Pinpoint the cell where the given text exists, returning its (X, Y) midpoint coordinate. 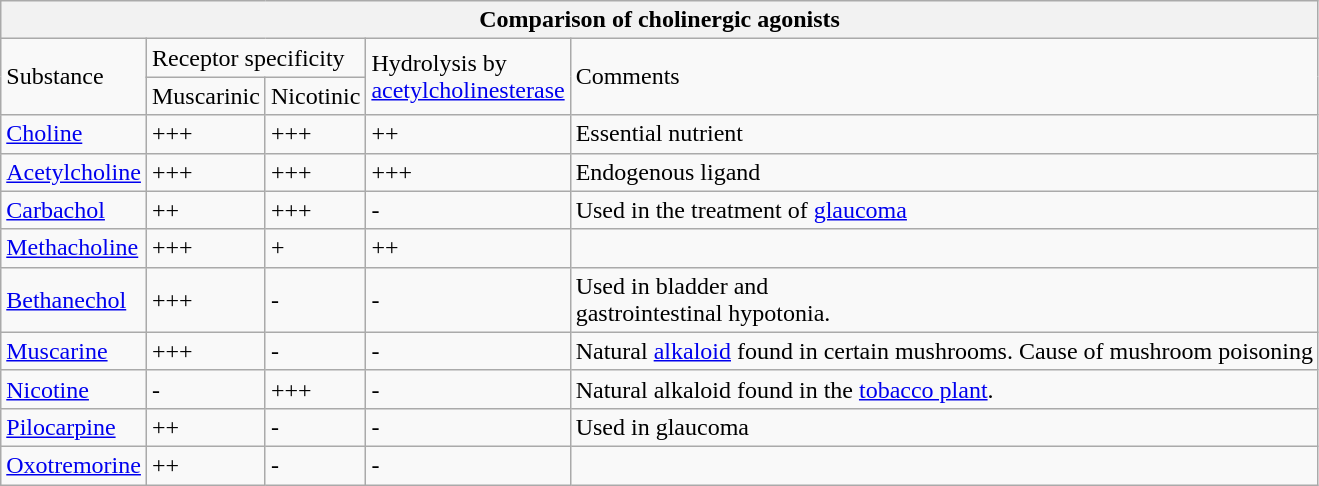
Used in bladder and gastrointestinal hypotonia. (944, 300)
Muscarine (74, 351)
Oxotremorine (74, 465)
Choline (74, 134)
Natural alkaloid found in certain mushrooms. Cause of mushroom poisoning (944, 351)
Nicotine (74, 389)
Nicotinic (315, 96)
Muscarinic (206, 96)
+ (315, 248)
Methacholine (74, 248)
Receptor specificity (256, 58)
Essential nutrient (944, 134)
Endogenous ligand (944, 172)
Used in glaucoma (944, 427)
Substance (74, 77)
Comparison of cholinergic agonists (660, 20)
Carbachol (74, 210)
Bethanechol (74, 300)
Acetylcholine (74, 172)
Used in the treatment of glaucoma (944, 210)
Comments (944, 77)
Natural alkaloid found in the tobacco plant. (944, 389)
Pilocarpine (74, 427)
Hydrolysis by acetylcholinesterase (468, 77)
